Pinpoint the cell where the given text exists, returning its (X, Y) midpoint coordinate. 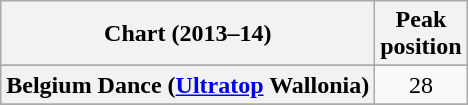
Belgium Dance (Ultratop Wallonia) (188, 85)
Chart (2013–14) (188, 34)
28 (421, 85)
Peakposition (421, 34)
